Determine the [X, Y] coordinate at the center of the cell enclosing the given text.  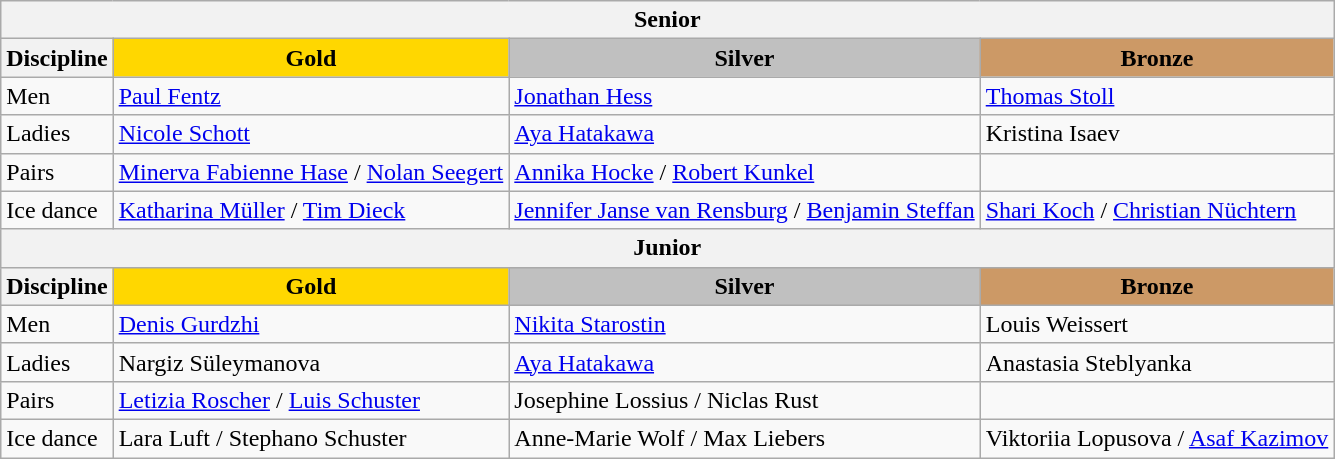
Denis Gurdzhi [311, 324]
Paul Fentz [311, 96]
Josephine Lossius / Niclas Rust [744, 400]
Jonathan Hess [744, 96]
Nargiz Süleymanova [311, 362]
Nicole Schott [311, 134]
Minerva Fabienne Hase / Nolan Seegert [311, 172]
Nikita Starostin [744, 324]
Junior [668, 248]
Letizia Roscher / Luis Schuster [311, 400]
Anastasia Steblyanka [1157, 362]
Thomas Stoll [1157, 96]
Viktoriia Lopusova / Asaf Kazimov [1157, 438]
Lara Luft / Stephano Schuster [311, 438]
Katharina Müller / Tim Dieck [311, 210]
Shari Koch / Christian Nüchtern [1157, 210]
Anne-Marie Wolf / Max Liebers [744, 438]
Annika Hocke / Robert Kunkel [744, 172]
Kristina Isaev [1157, 134]
Senior [668, 20]
Jennifer Janse van Rensburg / Benjamin Steffan [744, 210]
Louis Weissert [1157, 324]
